Determine the (x, y) coordinate at the center of the cell enclosing the given text.  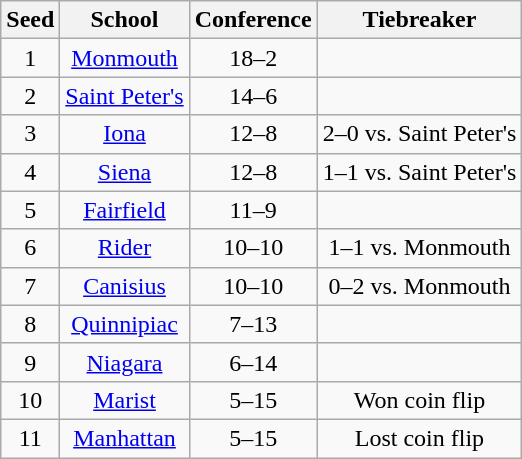
9 (30, 362)
10 (30, 400)
7 (30, 286)
Canisius (124, 286)
2 (30, 96)
4 (30, 172)
Niagara (124, 362)
6 (30, 248)
Seed (30, 20)
18–2 (253, 58)
Iona (124, 134)
Saint Peter's (124, 96)
Conference (253, 20)
Rider (124, 248)
5 (30, 210)
8 (30, 324)
Manhattan (124, 438)
1–1 vs. Saint Peter's (420, 172)
6–14 (253, 362)
Quinnipiac (124, 324)
Won coin flip (420, 400)
7–13 (253, 324)
11 (30, 438)
11–9 (253, 210)
0–2 vs. Monmouth (420, 286)
1 (30, 58)
1–1 vs. Monmouth (420, 248)
Marist (124, 400)
School (124, 20)
Monmouth (124, 58)
Tiebreaker (420, 20)
Siena (124, 172)
Lost coin flip (420, 438)
Fairfield (124, 210)
3 (30, 134)
2–0 vs. Saint Peter's (420, 134)
14–6 (253, 96)
